Find where the given text appears and provide that cell's center as (X, Y) coordinate. 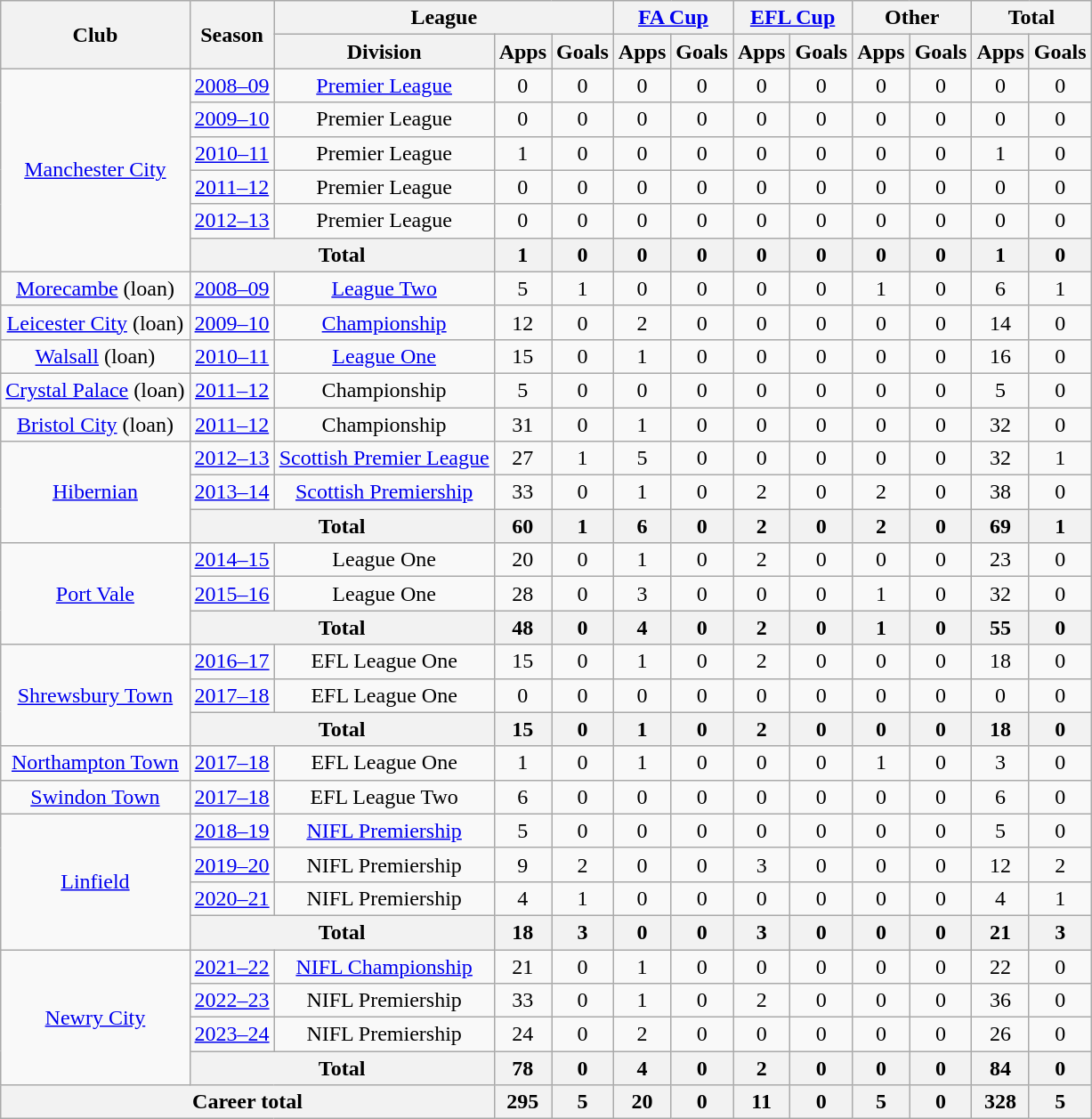
Manchester City (95, 170)
11 (762, 1102)
Walsall (loan) (95, 356)
Career total (247, 1102)
78 (522, 1068)
Leicester City (loan) (95, 322)
Club (95, 35)
Bristol City (loan) (95, 425)
2016–17 (231, 661)
23 (1000, 560)
69 (1000, 526)
2014–15 (231, 560)
84 (1000, 1068)
FA Cup (673, 18)
EFL League Two (384, 797)
2021–22 (231, 966)
38 (1000, 492)
Newry City (95, 1017)
295 (522, 1102)
Crystal Palace (loan) (95, 390)
2018–19 (231, 831)
2019–20 (231, 864)
2013–14 (231, 492)
22 (1000, 966)
60 (522, 526)
26 (1000, 1034)
14 (1000, 322)
27 (522, 458)
Hibernian (95, 492)
Season (231, 35)
NIFL Championship (384, 966)
2022–23 (231, 1001)
Linfield (95, 881)
Shrewsbury Town (95, 695)
48 (522, 628)
League Two (384, 288)
Morecambe (loan) (95, 288)
Port Vale (95, 594)
Swindon Town (95, 797)
24 (522, 1034)
Scottish Premier League (384, 458)
Other (912, 18)
2020–21 (231, 898)
2023–24 (231, 1034)
9 (522, 864)
31 (522, 425)
EFL Cup (793, 18)
2015–16 (231, 594)
36 (1000, 1001)
28 (522, 594)
Northampton Town (95, 763)
328 (1000, 1102)
League (443, 18)
Division (384, 52)
55 (1000, 628)
Scottish Premiership (384, 492)
16 (1000, 356)
